For the text-containing cell, return its midpoint in [X, Y] coordinate format. 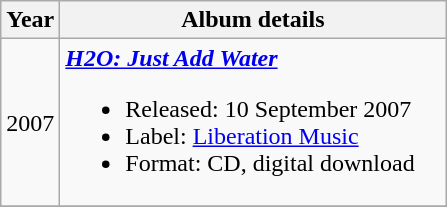
Year [30, 20]
Album details [253, 20]
H2O: Just Add WaterReleased: 10 September 2007Label: Liberation MusicFormat: CD, digital download [253, 122]
2007 [30, 122]
